Scan for the cell matching the given text and deliver its [X, Y] coordinate at center. 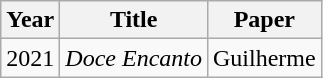
2021 [30, 58]
Paper [264, 20]
Year [30, 20]
Doce Encanto [134, 58]
Guilherme [264, 58]
Title [134, 20]
